Search for the cell housing the specified text and yield its (X, Y) center coordinate. 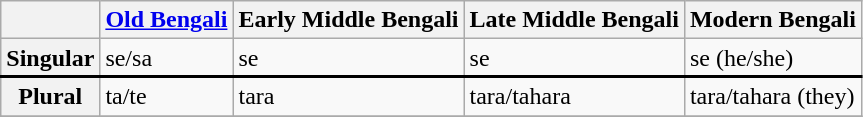
se (he/she) (772, 58)
tara/tahara (574, 96)
Modern Bengali (772, 20)
Late Middle Bengali (574, 20)
ta/te (166, 96)
Old Bengali (166, 20)
Plural (50, 96)
se/sa (166, 58)
Early Middle Bengali (348, 20)
tara (348, 96)
tara/tahara (they) (772, 96)
Singular (50, 58)
